Pinpoint the cell where the given text exists, returning its [x, y] midpoint coordinate. 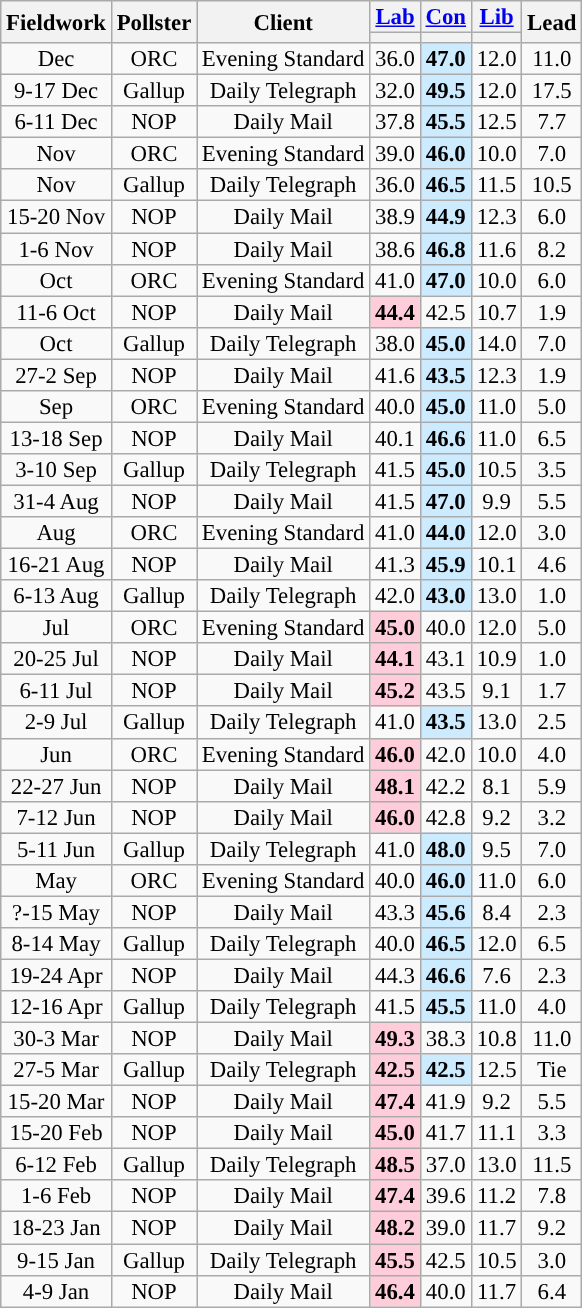
6-13 Aug [56, 596]
48.0 [446, 849]
41.9 [446, 1102]
20-25 Jul [56, 659]
5.9 [552, 786]
38.0 [395, 343]
7-12 Jun [56, 817]
May [56, 881]
6.4 [552, 1291]
2.5 [552, 723]
7.8 [552, 1196]
Lab [395, 17]
9.1 [496, 691]
38.6 [395, 249]
44.3 [395, 975]
6-11 Jul [56, 691]
37.8 [395, 122]
7.6 [496, 975]
43.1 [446, 659]
45.6 [446, 912]
46.8 [446, 249]
Sep [56, 407]
Pollster [154, 22]
30-3 Mar [56, 1039]
8.2 [552, 249]
48.2 [395, 1228]
18-23 Jan [56, 1228]
49.3 [395, 1039]
2-9 Jul [56, 723]
41.7 [446, 1133]
4.6 [552, 565]
6-11 Dec [56, 122]
15-20 Nov [56, 217]
48.5 [395, 1165]
9-15 Jan [56, 1260]
48.1 [395, 786]
9-17 Dec [56, 91]
13-18 Sep [56, 438]
1.7 [552, 691]
44.9 [446, 217]
19-24 Apr [56, 975]
Lib [496, 17]
3.3 [552, 1133]
22-27 Jun [56, 786]
43.3 [395, 912]
44.4 [395, 312]
17.5 [552, 91]
31-4 Aug [56, 501]
8-14 May [56, 944]
Aug [56, 533]
Jul [56, 628]
Client [284, 22]
3.2 [552, 817]
Tie [552, 1070]
1-6 Nov [56, 249]
46.4 [395, 1291]
10.9 [496, 659]
42.2 [446, 786]
45.2 [395, 691]
12-16 Apr [56, 1007]
44.0 [446, 533]
3-10 Sep [56, 470]
Fieldwork [56, 22]
43.0 [446, 596]
10.8 [496, 1039]
1-6 Feb [56, 1196]
11.1 [496, 1133]
44.1 [395, 659]
7.7 [552, 122]
Lead [552, 22]
27-5 Mar [56, 1070]
3.5 [552, 470]
32.0 [395, 91]
?-15 May [56, 912]
9.5 [496, 849]
15-20 Mar [56, 1102]
40.1 [395, 438]
42.8 [446, 817]
41.6 [395, 375]
Con [446, 17]
4-9 Jan [56, 1291]
10.7 [496, 312]
27-2 Sep [56, 375]
11.2 [496, 1196]
8.1 [496, 786]
49.5 [446, 91]
38.3 [446, 1039]
Dec [56, 59]
6-12 Feb [56, 1165]
45.9 [446, 565]
16-21 Aug [56, 565]
41.3 [395, 565]
14.0 [496, 343]
15-20 Feb [56, 1133]
10.1 [496, 565]
5-11 Jun [56, 849]
38.9 [395, 217]
Jun [56, 754]
39.6 [446, 1196]
9.9 [496, 501]
11.6 [496, 249]
11-6 Oct [56, 312]
8.4 [496, 912]
37.0 [446, 1165]
